Scan for the cell matching the given text and deliver its [X, Y] coordinate at center. 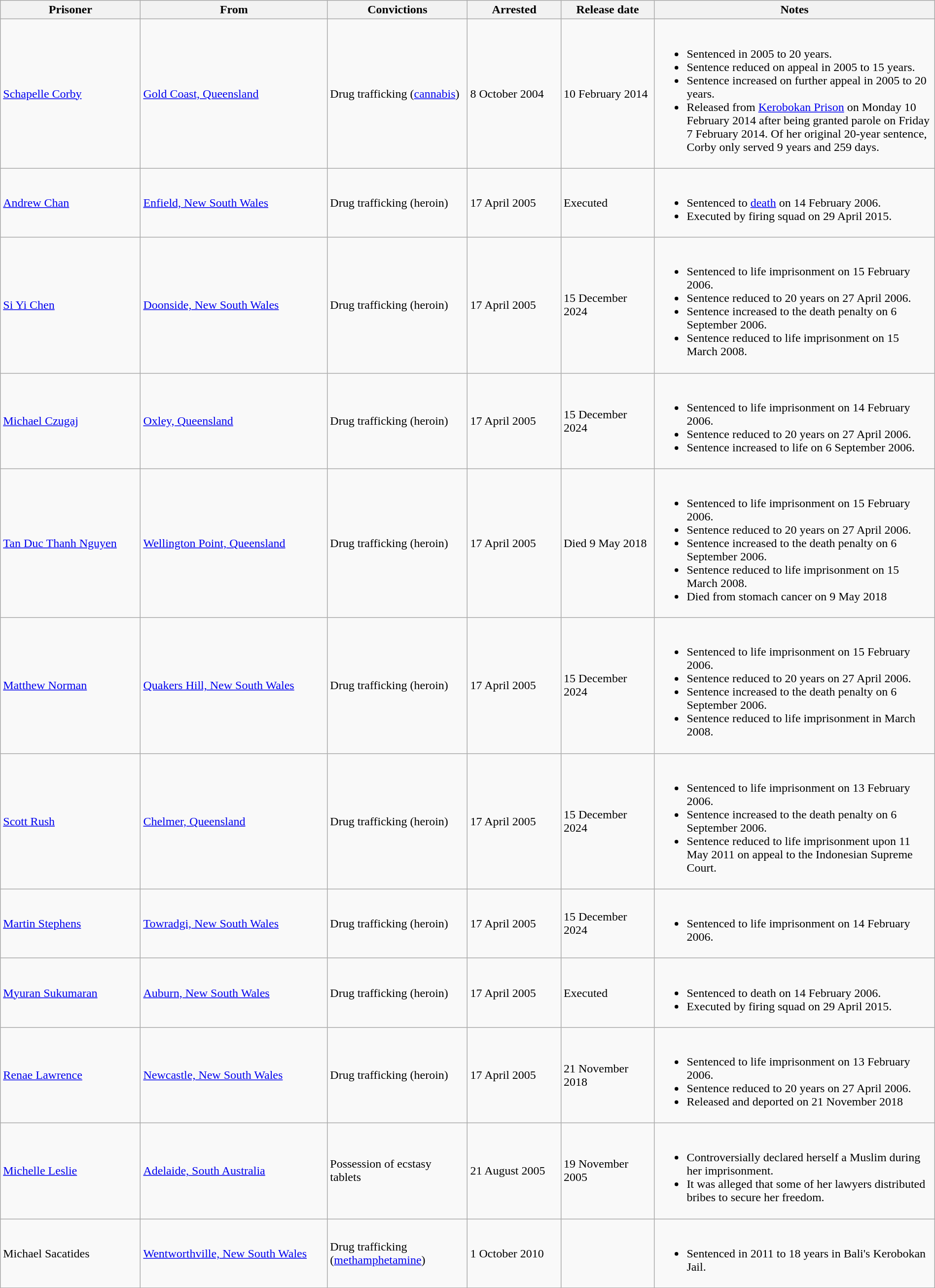
8 October 2004 [514, 94]
Sentenced in 2011 to 18 years in Bali's Kerobokan Jail. [794, 1253]
Died 9 May 2018 [608, 543]
21 November 2018 [608, 1075]
Michael Czugaj [71, 421]
Quakers Hill, New South Wales [234, 686]
Newcastle, New South Wales [234, 1075]
Martin Stephens [71, 923]
Scott Rush [71, 821]
Michael Sacatides [71, 1253]
Schapelle Corby [71, 94]
Drug trafficking (methamphetamine) [397, 1253]
Chelmer, Queensland [234, 821]
Release date [608, 10]
Adelaide, South Australia [234, 1171]
Sentenced to life imprisonment on 14 February 2006. [794, 923]
Oxley, Queensland [234, 421]
Wentworthville, New South Wales [234, 1253]
1 October 2010 [514, 1253]
Convictions [397, 10]
21 August 2005 [514, 1171]
Myuran Sukumaran [71, 993]
Tan Duc Thanh Nguyen [71, 543]
Drug trafficking (cannabis) [397, 94]
Towradgi, New South Wales [234, 923]
10 February 2014 [608, 94]
19 November 2005 [608, 1171]
Enfield, New South Wales [234, 203]
Gold Coast, Queensland [234, 94]
Auburn, New South Wales [234, 993]
Andrew Chan [71, 203]
Matthew Norman [71, 686]
Notes [794, 10]
Controversially declared herself a Muslim during her imprisonment.It was alleged that some of her lawyers distributed bribes to secure her freedom. [794, 1171]
Michelle Leslie [71, 1171]
Si Yi Chen [71, 305]
Possession of ecstasy tablets [397, 1171]
From [234, 10]
Sentenced to life imprisonment on 13 February 2006.Sentence reduced to 20 years on 27 April 2006.Released and deported on 21 November 2018 [794, 1075]
Doonside, New South Wales [234, 305]
Wellington Point, Queensland [234, 543]
Sentenced to life imprisonment on 14 February 2006.Sentence reduced to 20 years on 27 April 2006.Sentence increased to life on 6 September 2006. [794, 421]
Renae Lawrence [71, 1075]
Arrested [514, 10]
Prisoner [71, 10]
